Locate the cell with the specified text and output its (x, y) center coordinate. 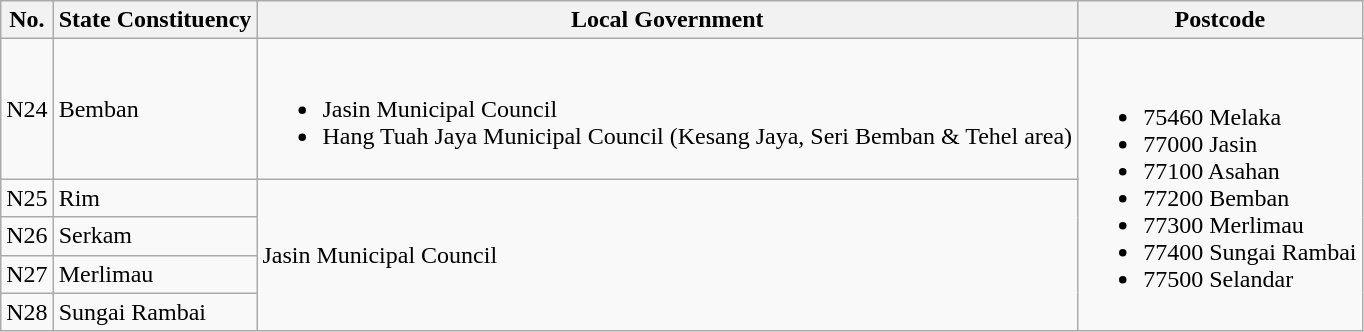
State Constituency (155, 20)
N24 (27, 109)
N26 (27, 236)
Postcode (1220, 20)
Bemban (155, 109)
Jasin Municipal Council (668, 255)
Sungai Rambai (155, 312)
N25 (27, 198)
Serkam (155, 236)
Rim (155, 198)
75460 Melaka77000 Jasin77100 Asahan77200 Bemban77300 Merlimau77400 Sungai Rambai77500 Selandar (1220, 185)
N28 (27, 312)
N27 (27, 274)
No. (27, 20)
Local Government (668, 20)
Jasin Municipal CouncilHang Tuah Jaya Municipal Council (Kesang Jaya, Seri Bemban & Tehel area) (668, 109)
Merlimau (155, 274)
